For the text-containing cell, return its midpoint in (X, Y) coordinate format. 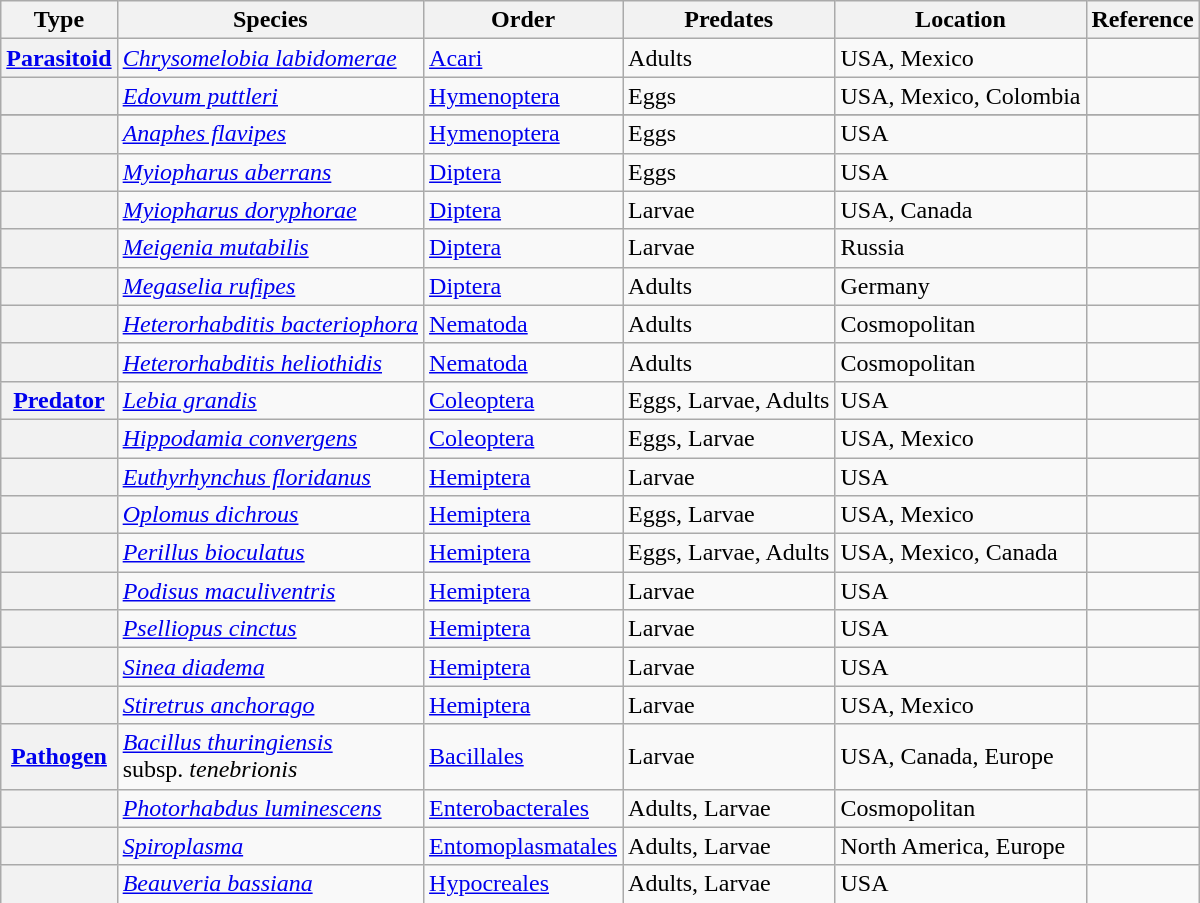
Myiopharus doryphorae (270, 210)
Meigenia mutabilis (270, 248)
Enterobacterales (524, 808)
Acari (524, 58)
Spiroplasma (270, 846)
Bacillales (524, 756)
Predator (59, 400)
Lebia grandis (270, 400)
USA, Mexico, Canada (960, 553)
USA, Canada (960, 210)
Predates (729, 20)
Oplomus dichrous (270, 515)
Germany (960, 286)
Podisus maculiventris (270, 591)
Location (960, 20)
Type (59, 20)
Pselliopus cinctus (270, 629)
Bacillus thuringiensis subsp. tenebrionis (270, 756)
Chrysomelobia labidomerae (270, 58)
Euthyrhynchus floridanus (270, 477)
USA, Mexico, Colombia (960, 96)
Megaselia rufipes (270, 286)
Edovum puttleri (270, 96)
Anaphes flavipes (270, 134)
Perillus bioculatus (270, 553)
Order (524, 20)
Reference (1142, 20)
Pathogen (59, 756)
Species (270, 20)
Sinea diadema (270, 667)
Beauveria bassiana (270, 884)
Stiretrus anchorago (270, 705)
Heterorhabditis heliothidis (270, 362)
USA, Canada, Europe (960, 756)
Entomoplasmatales (524, 846)
Heterorhabditis bacteriophora (270, 324)
Photorhabdus luminescens (270, 808)
Hippodamia convergens (270, 438)
Russia (960, 248)
Hypocreales (524, 884)
Myiopharus aberrans (270, 172)
Parasitoid (59, 58)
North America, Europe (960, 846)
